Determine the [x, y] coordinate at the center of the cell enclosing the given text.  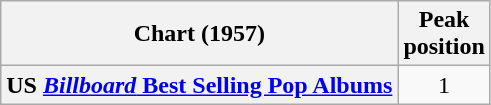
Peakposition [444, 34]
Chart (1957) [200, 34]
US Billboard Best Selling Pop Albums [200, 85]
1 [444, 85]
